Find where the given text appears and provide that cell's center as (x, y) coordinate. 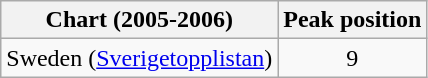
Sweden (Sverigetopplistan) (140, 58)
Peak position (352, 20)
9 (352, 58)
Chart (2005-2006) (140, 20)
